Find where the given text appears and provide that cell's center as [x, y] coordinate. 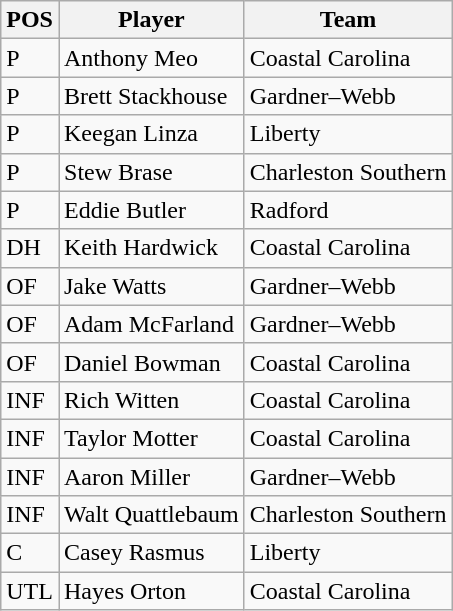
Rich Witten [151, 400]
DH [30, 248]
Brett Stackhouse [151, 96]
Radford [348, 210]
Hayes Orton [151, 591]
Walt Quattlebaum [151, 515]
Stew Brase [151, 172]
C [30, 553]
UTL [30, 591]
Team [348, 20]
Anthony Meo [151, 58]
Daniel Bowman [151, 362]
Player [151, 20]
Eddie Butler [151, 210]
Jake Watts [151, 286]
Keegan Linza [151, 134]
Aaron Miller [151, 477]
Adam McFarland [151, 324]
Keith Hardwick [151, 248]
Taylor Motter [151, 438]
POS [30, 20]
Casey Rasmus [151, 553]
